Return (x, y) of the center of cell containing provided text 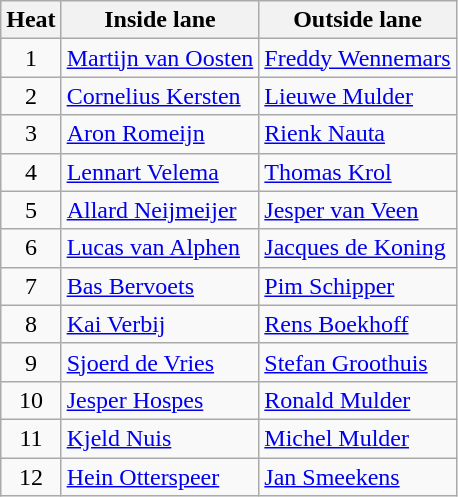
11 (31, 438)
Jacques de Koning (358, 248)
6 (31, 248)
Freddy Wennemars (358, 58)
5 (31, 210)
Allard Neijmeijer (160, 210)
Heat (31, 20)
2 (31, 96)
Ronald Mulder (358, 400)
1 (31, 58)
Hein Otterspeer (160, 477)
4 (31, 172)
Jesper van Veen (358, 210)
Pim Schipper (358, 286)
Rienk Nauta (358, 134)
7 (31, 286)
Sjoerd de Vries (160, 362)
Lieuwe Mulder (358, 96)
Thomas Krol (358, 172)
Jesper Hospes (160, 400)
Lucas van Alphen (160, 248)
Martijn van Oosten (160, 58)
Rens Boekhoff (358, 324)
Aron Romeijn (160, 134)
3 (31, 134)
12 (31, 477)
Inside lane (160, 20)
Michel Mulder (358, 438)
Bas Bervoets (160, 286)
8 (31, 324)
Kai Verbij (160, 324)
Jan Smeekens (358, 477)
Stefan Groothuis (358, 362)
Cornelius Kersten (160, 96)
9 (31, 362)
10 (31, 400)
Outside lane (358, 20)
Kjeld Nuis (160, 438)
Lennart Velema (160, 172)
